Find where the given text appears and provide that cell's center as [x, y] coordinate. 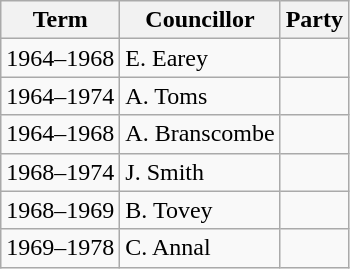
B. Tovey [200, 210]
Councillor [200, 20]
1968–1974 [60, 172]
A. Branscombe [200, 134]
1968–1969 [60, 210]
C. Annal [200, 248]
Party [314, 20]
Term [60, 20]
A. Toms [200, 96]
E. Earey [200, 58]
J. Smith [200, 172]
1964–1974 [60, 96]
1969–1978 [60, 248]
